Return [X, Y] of the center of cell containing provided text 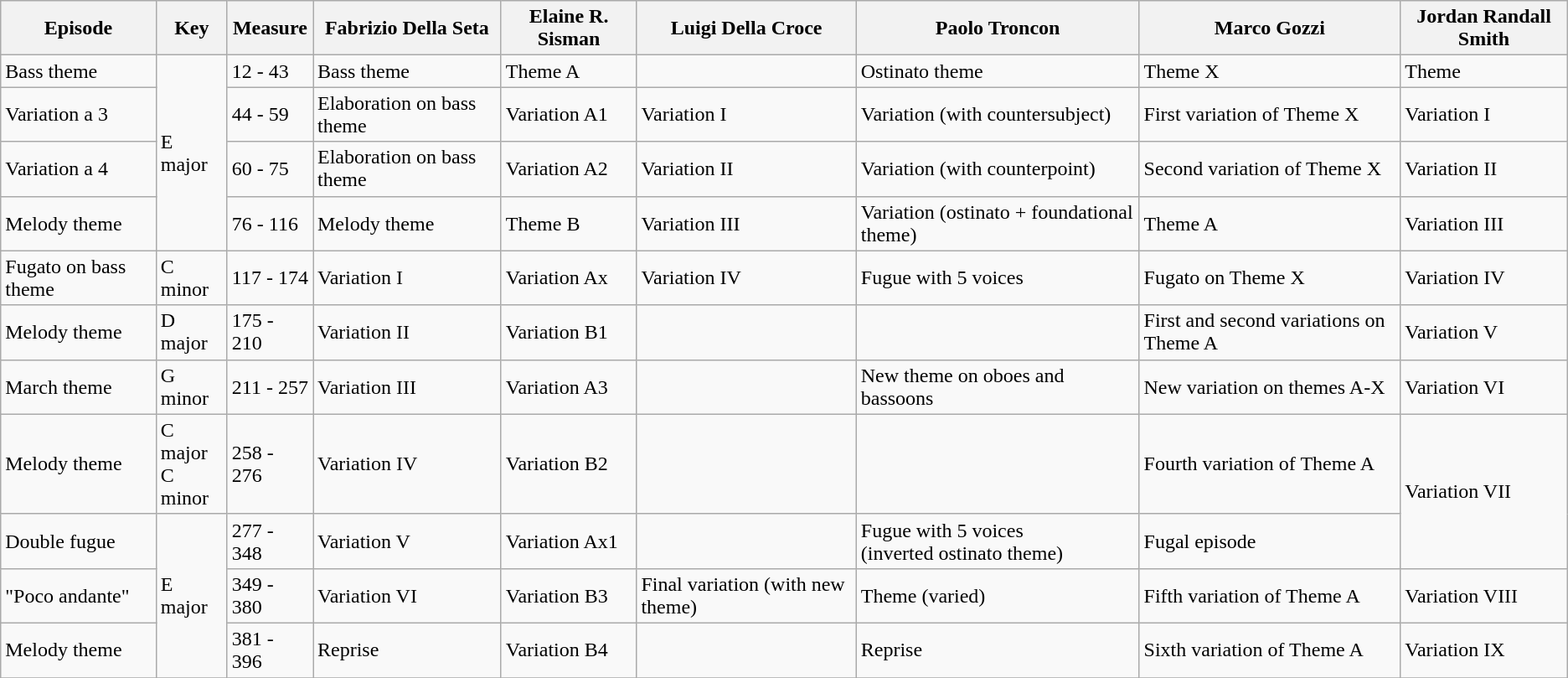
Marco Gozzi [1270, 28]
44 - 59 [270, 114]
381 - 396 [270, 650]
76 - 116 [270, 223]
C majorC minor [191, 464]
March theme [79, 387]
Fugue with 5 voices(inverted ostinato theme) [998, 541]
277 - 348 [270, 541]
Variation VII [1484, 491]
Fugato on bass theme [79, 278]
12 - 43 [270, 71]
Variation a 4 [79, 169]
211 - 257 [270, 387]
First and second variations on Theme A [1270, 332]
Variation Ax [569, 278]
Fugue with 5 voices [998, 278]
Variation VIII [1484, 595]
Variation (with counterpoint) [998, 169]
New variation on themes A-X [1270, 387]
Fugato on Theme X [1270, 278]
Jordan Randall Smith [1484, 28]
Variation B3 [569, 595]
175 - 210 [270, 332]
Key [191, 28]
Paolo Troncon [998, 28]
C minor [191, 278]
Luigi Della Croce [746, 28]
Second variation of Theme X [1270, 169]
Fugal episode [1270, 541]
Variation A1 [569, 114]
New theme on oboes and bassoons [998, 387]
Double fugue [79, 541]
Final variation (with new theme) [746, 595]
Elaine R. Sisman [569, 28]
D major [191, 332]
Variation B4 [569, 650]
Theme [1484, 71]
Variation (ostinato + foundational theme) [998, 223]
Episode [79, 28]
Theme B [569, 223]
Theme X [1270, 71]
Fourth variation of Theme A [1270, 464]
Variation IX [1484, 650]
First variation of Theme X [1270, 114]
Variation A2 [569, 169]
Variation B2 [569, 464]
Ostinato theme [998, 71]
Fifth variation of Theme A [1270, 595]
Measure [270, 28]
"Poco andante" [79, 595]
349 - 380 [270, 595]
Theme (varied) [998, 595]
G minor [191, 387]
258 - 276 [270, 464]
Variation (with countersubject) [998, 114]
60 - 75 [270, 169]
Variation Ax1 [569, 541]
117 - 174 [270, 278]
Variation A3 [569, 387]
Fabrizio Della Seta [407, 28]
Sixth variation of Theme A [1270, 650]
Variation a 3 [79, 114]
Variation B1 [569, 332]
